Capture the cell that displays the provided text and extract its [X, Y] central coordinate. 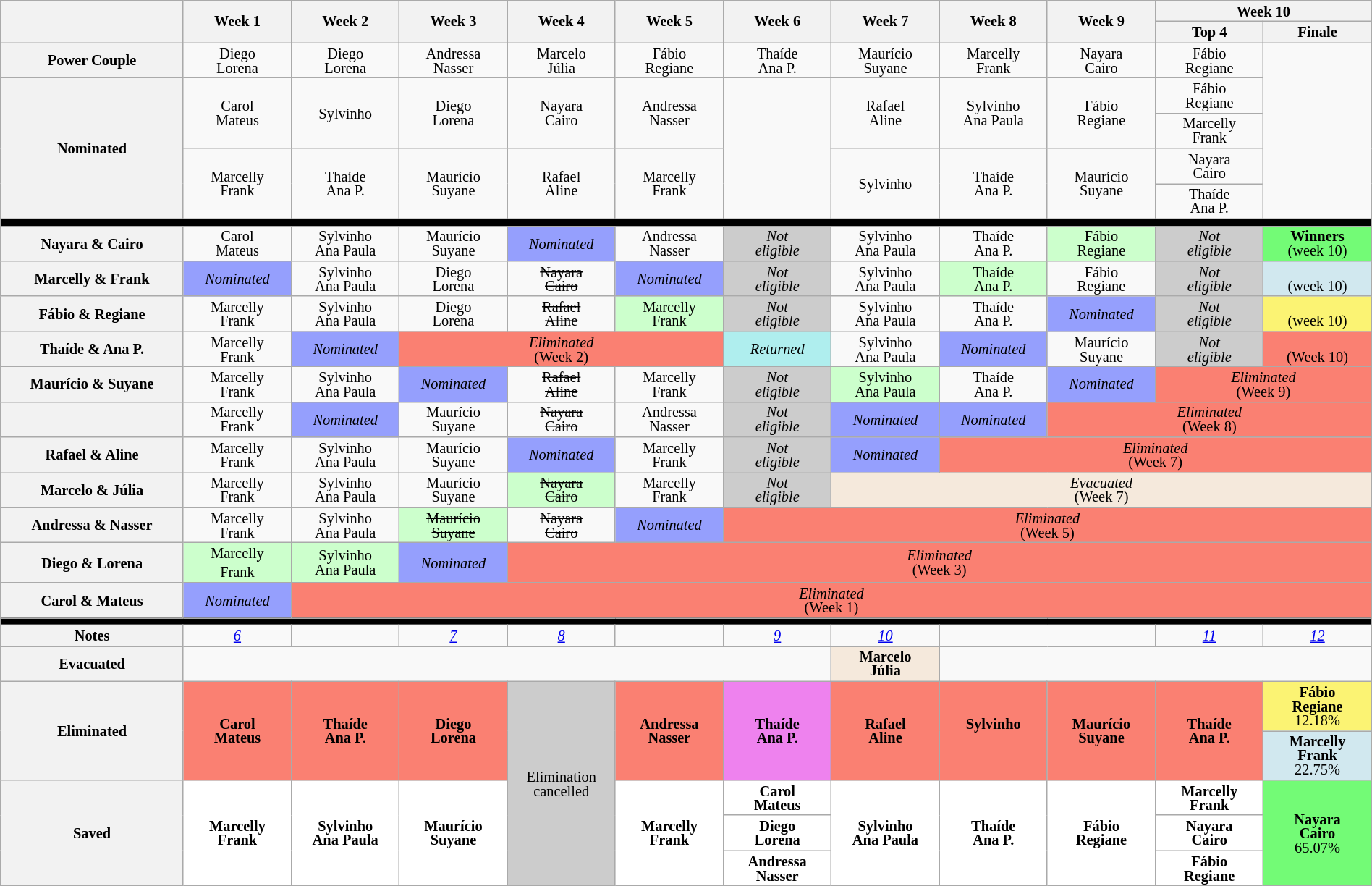
MarcellyFrank22.75% [1317, 755]
Evacuated(Week 7) [1101, 489]
8 [562, 636]
Nayara & Cairo [93, 243]
Saved [93, 832]
Eliminated(Week 8) [1209, 420]
Power Couple [93, 61]
Eliminated(Week 2) [562, 349]
Finale [1317, 32]
Eliminated(Week 9) [1263, 384]
Marcelo & Júlia [93, 489]
Week 8 [993, 21]
Week 6 [777, 21]
Week 9 [1101, 21]
Week 5 [669, 21]
Andressa & Nasser [93, 526]
Eliminated(Week 5) [1048, 526]
Week 2 [346, 21]
Returned [777, 349]
Thaíde & Ana P. [93, 349]
Week 3 [453, 21]
Week 4 [562, 21]
Winners(week 10) [1317, 243]
Top 4 [1210, 32]
10 [886, 636]
6 [237, 636]
FábioRegiane12.18% [1317, 706]
9 [777, 636]
NayaraCairo65.07% [1317, 832]
Evacuated [93, 663]
Fábio & Regiane [93, 314]
7 [453, 636]
11 [1210, 636]
Eliminated(Week 7) [1155, 455]
Carol & Mateus [93, 601]
Eliminated(Week 3) [939, 563]
Week 10 [1263, 10]
(Week 10) [1317, 349]
Marcelly & Frank [93, 278]
Rafael & Aline [93, 455]
Eliminated(Week 1) [832, 601]
Eliminationcancelled [562, 783]
Maurício & Suyane [93, 384]
Diego & Lorena [93, 563]
Week 1 [237, 21]
Week 7 [886, 21]
Notes [93, 636]
12 [1317, 636]
Eliminated [93, 730]
